Search for the cell housing the specified text and yield its (x, y) center coordinate. 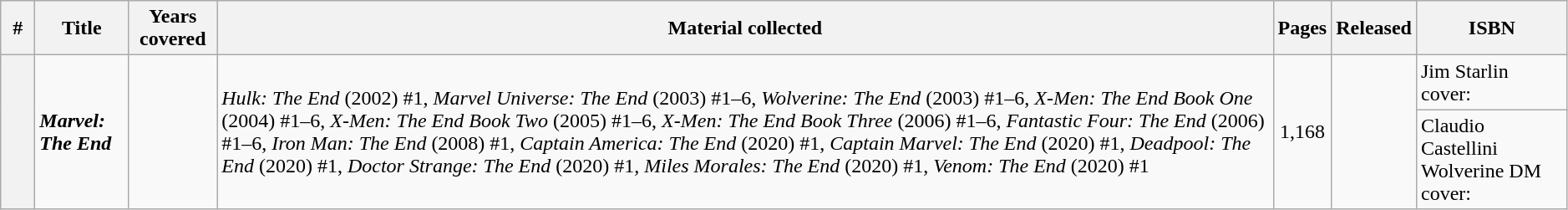
Released (1374, 28)
Years covered (173, 28)
Material collected (745, 28)
ISBN (1492, 28)
Claudio Castellini Wolverine DM cover: (1492, 159)
Jim Starlin cover: (1492, 82)
1,168 (1302, 132)
# (18, 28)
Marvel: The End (82, 132)
Title (82, 28)
Pages (1302, 28)
